Capture the cell that displays the provided text and extract its [x, y] central coordinate. 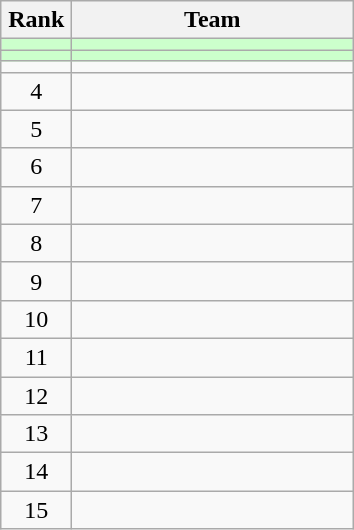
7 [36, 205]
8 [36, 243]
14 [36, 472]
11 [36, 357]
4 [36, 91]
12 [36, 395]
Rank [36, 20]
15 [36, 510]
6 [36, 167]
13 [36, 434]
Team [212, 20]
9 [36, 281]
10 [36, 319]
5 [36, 129]
